Locate the cell with the specified text and output its (X, Y) center coordinate. 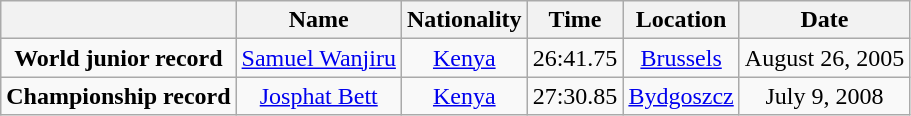
Samuel Wanjiru (318, 58)
August 26, 2005 (824, 58)
26:41.75 (575, 58)
Date (824, 20)
Brussels (681, 58)
Location (681, 20)
Nationality (464, 20)
July 9, 2008 (824, 96)
World junior record (118, 58)
Bydgoszcz (681, 96)
27:30.85 (575, 96)
Josphat Bett (318, 96)
Championship record (118, 96)
Time (575, 20)
Name (318, 20)
